Capture the cell that displays the provided text and extract its [X, Y] central coordinate. 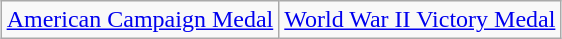
American Campaign Medal [140, 20]
World War II Victory Medal [420, 20]
